Locate the cell with the specified text and output its [X, Y] center coordinate. 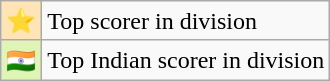
Top Indian scorer in division [186, 60]
Top scorer in division [186, 21]
⭐ [22, 21]
🇮🇳 [22, 60]
